Return the (X, Y) coordinate for the center point of the cell that contains the specified text.  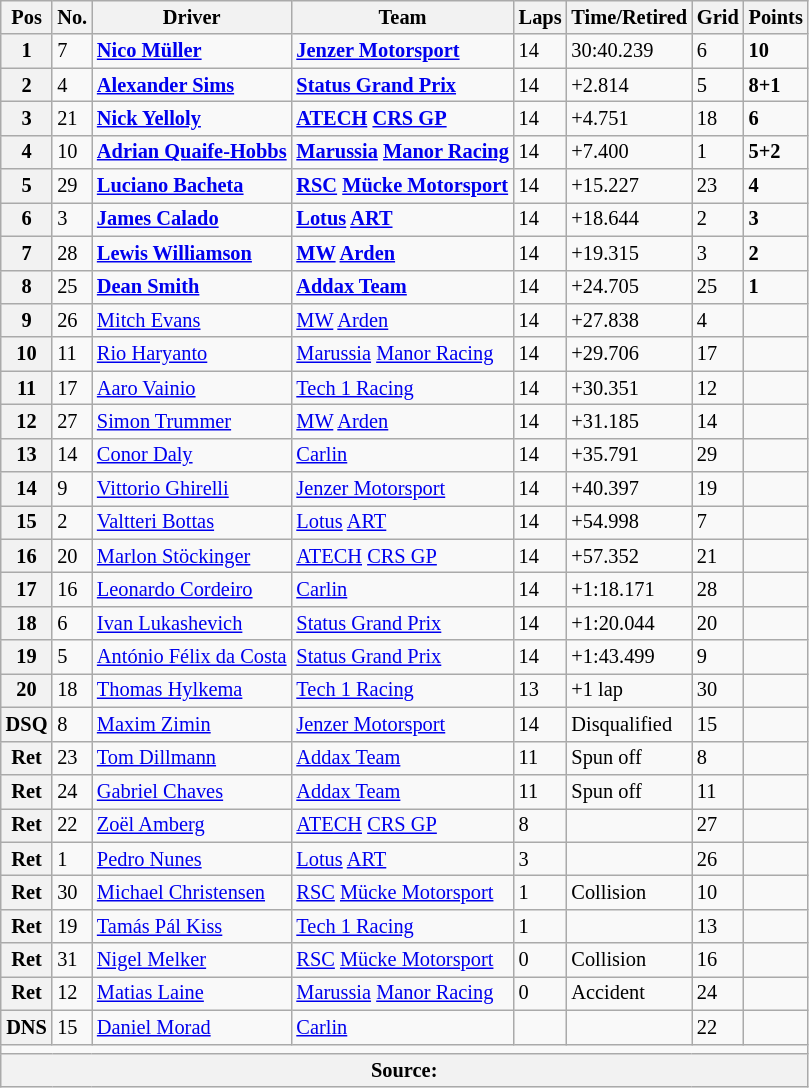
Dean Smith (192, 287)
8+1 (776, 85)
Mitch Evans (192, 320)
5+2 (776, 152)
Tamás Pál Kiss (192, 926)
+24.705 (629, 287)
Thomas Hylkema (192, 690)
Nigel Melker (192, 960)
Points (776, 17)
Matias Laine (192, 993)
Michael Christensen (192, 892)
Team (402, 17)
Maxim Zimin (192, 724)
+15.227 (629, 186)
Rio Haryanto (192, 354)
DNS (27, 1027)
30:40.239 (629, 51)
Grid (718, 17)
António Félix da Costa (192, 657)
Time/Retired (629, 17)
DSQ (27, 724)
+40.397 (629, 489)
Nick Yelloly (192, 118)
+31.185 (629, 421)
Daniel Morad (192, 1027)
Ivan Lukashevich (192, 623)
Simon Trummer (192, 421)
Vittorio Ghirelli (192, 489)
Leonardo Cordeiro (192, 589)
+1 lap (629, 690)
Marlon Stöckinger (192, 556)
Pos (27, 17)
+29.706 (629, 354)
+1:43.499 (629, 657)
+35.791 (629, 455)
31 (72, 960)
James Calado (192, 219)
Pedro Nunes (192, 859)
Disqualified (629, 724)
Zoël Amberg (192, 825)
+54.998 (629, 522)
Gabriel Chaves (192, 791)
Source: (404, 1070)
+57.352 (629, 556)
+2.814 (629, 85)
Alexander Sims (192, 85)
Conor Daly (192, 455)
Accident (629, 993)
+30.351 (629, 388)
Aaro Vainio (192, 388)
+7.400 (629, 152)
+1:20.044 (629, 623)
No. (72, 17)
Nico Müller (192, 51)
Lewis Williamson (192, 253)
+4.751 (629, 118)
Driver (192, 17)
+1:18.171 (629, 589)
+18.644 (629, 219)
Laps (540, 17)
Tom Dillmann (192, 758)
+19.315 (629, 253)
+27.838 (629, 320)
Valtteri Bottas (192, 522)
Adrian Quaife-Hobbs (192, 152)
Luciano Bacheta (192, 186)
